Detect which cell encompasses the target text, then output its [X, Y] center coordinate. 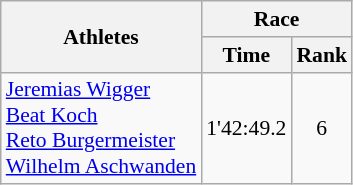
Race [276, 19]
Athletes [102, 36]
Rank [322, 55]
Jeremias WiggerBeat KochReto BurgermeisterWilhelm Aschwanden [102, 128]
1'42:49.2 [246, 128]
Time [246, 55]
6 [322, 128]
